Output the (x, y) coordinate of the center of the cell containing the given text.  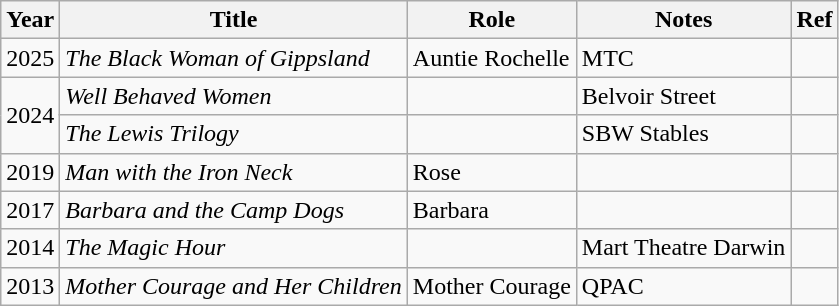
Barbara (492, 210)
MTC (684, 58)
Notes (684, 20)
The Black Woman of Gippsland (234, 58)
Auntie Rochelle (492, 58)
Year (30, 20)
2019 (30, 172)
QPAC (684, 286)
Rose (492, 172)
Title (234, 20)
2017 (30, 210)
Mart Theatre Darwin (684, 248)
Man with the Iron Neck (234, 172)
Role (492, 20)
2024 (30, 115)
2014 (30, 248)
2025 (30, 58)
Barbara and the Camp Dogs (234, 210)
Belvoir Street (684, 96)
Mother Courage (492, 286)
Mother Courage and Her Children (234, 286)
Well Behaved Women (234, 96)
2013 (30, 286)
The Lewis Trilogy (234, 134)
SBW Stables (684, 134)
The Magic Hour (234, 248)
Ref (814, 20)
